From the cell containing the given text, extract its center point as [x, y] coordinate. 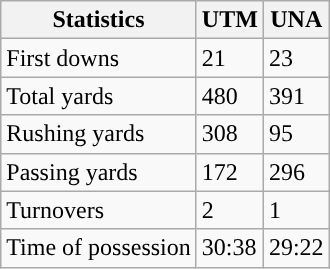
Time of possession [99, 248]
172 [230, 172]
First downs [99, 58]
Passing yards [99, 172]
Total yards [99, 96]
30:38 [230, 248]
391 [296, 96]
29:22 [296, 248]
480 [230, 96]
95 [296, 134]
23 [296, 58]
UTM [230, 20]
308 [230, 134]
Turnovers [99, 210]
1 [296, 210]
21 [230, 58]
UNA [296, 20]
296 [296, 172]
2 [230, 210]
Rushing yards [99, 134]
Statistics [99, 20]
